Pinpoint the cell where the given text exists, returning its (X, Y) midpoint coordinate. 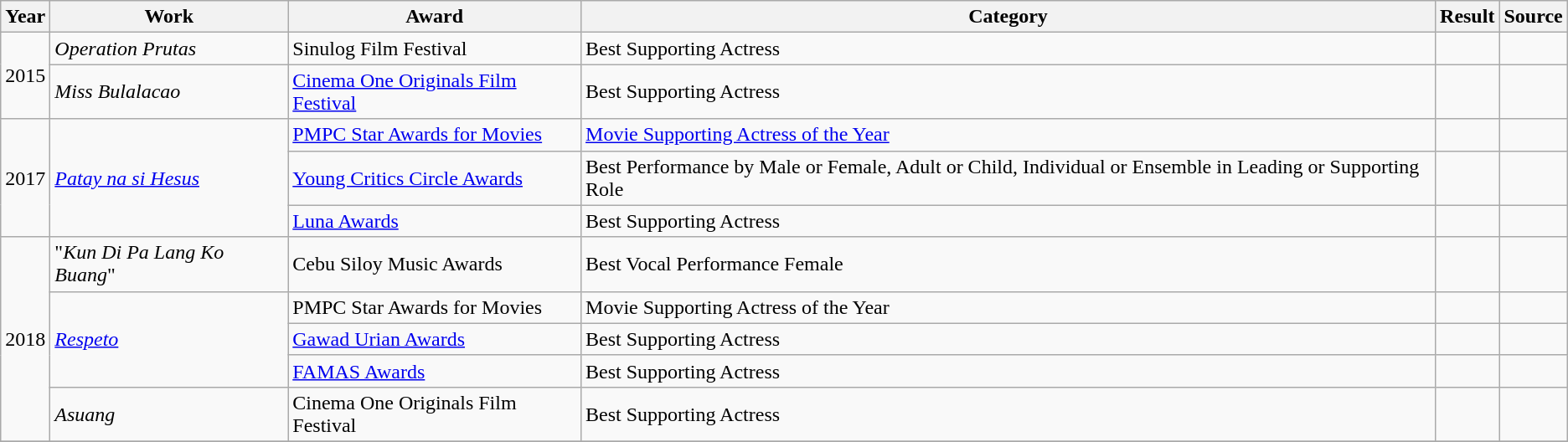
Gawad Urian Awards (435, 339)
Operation Prutas (169, 49)
FAMAS Awards (435, 371)
Category (1008, 17)
2015 (25, 75)
Work (169, 17)
Respeto (169, 339)
"Kun Di Pa Lang Ko Buang" (169, 265)
Sinulog Film Festival (435, 49)
Result (1467, 17)
Luna Awards (435, 221)
Year (25, 17)
Asuang (169, 414)
Best Vocal Performance Female (1008, 265)
Patay na si Hesus (169, 177)
2017 (25, 177)
Award (435, 17)
Source (1533, 17)
Miss Bulalacao (169, 92)
Cebu Siloy Music Awards (435, 265)
Young Critics Circle Awards (435, 177)
2018 (25, 339)
Best Performance by Male or Female, Adult or Child, Individual or Ensemble in Leading or Supporting Role (1008, 177)
